Find where the given text appears and provide that cell's center as [X, Y] coordinate. 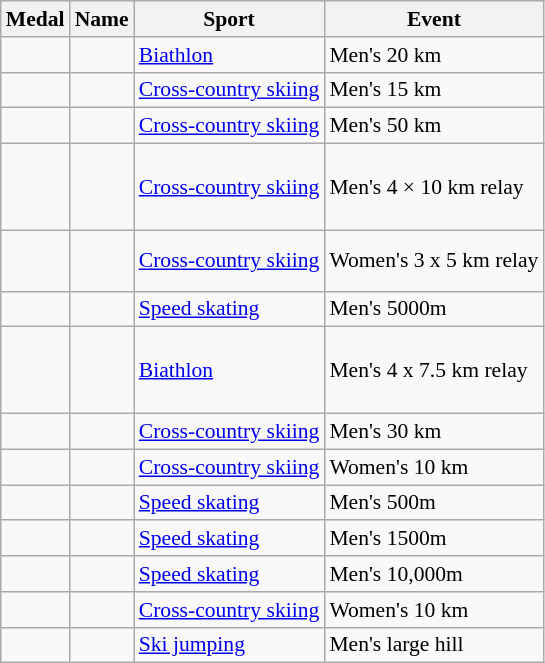
Ski jumping [230, 645]
Name [102, 19]
Sport [230, 19]
Men's 4 x 7.5 km relay [434, 370]
Medal [36, 19]
Men's 10,000m [434, 574]
Women's 3 x 5 km relay [434, 260]
Men's 50 km [434, 126]
Men's 4 × 10 km relay [434, 188]
Men's 5000m [434, 309]
Men's 1500m [434, 539]
Men's 30 km [434, 432]
Men's large hill [434, 645]
Men's 500m [434, 503]
Men's 20 km [434, 55]
Men's 15 km [434, 90]
Event [434, 19]
